From the cell containing the given text, extract its center point as (X, Y) coordinate. 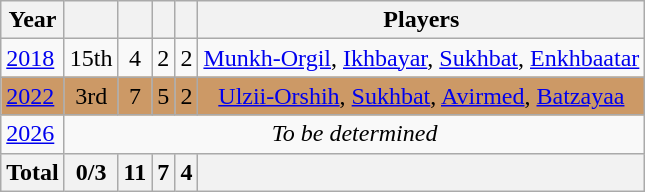
5 (164, 96)
15th (91, 58)
Munkh-Orgil, Ikhbayar, Sukhbat, Enkhbaatar (422, 58)
Players (422, 20)
2026 (33, 134)
11 (135, 172)
2018 (33, 58)
0/3 (91, 172)
Ulzii-Orshih, Sukhbat, Avirmed, Batzayaa (422, 96)
To be determined (354, 134)
3rd (91, 96)
Year (33, 20)
2022 (33, 96)
Total (33, 172)
